Return the [X, Y] coordinate for the center point of the cell that contains the specified text.  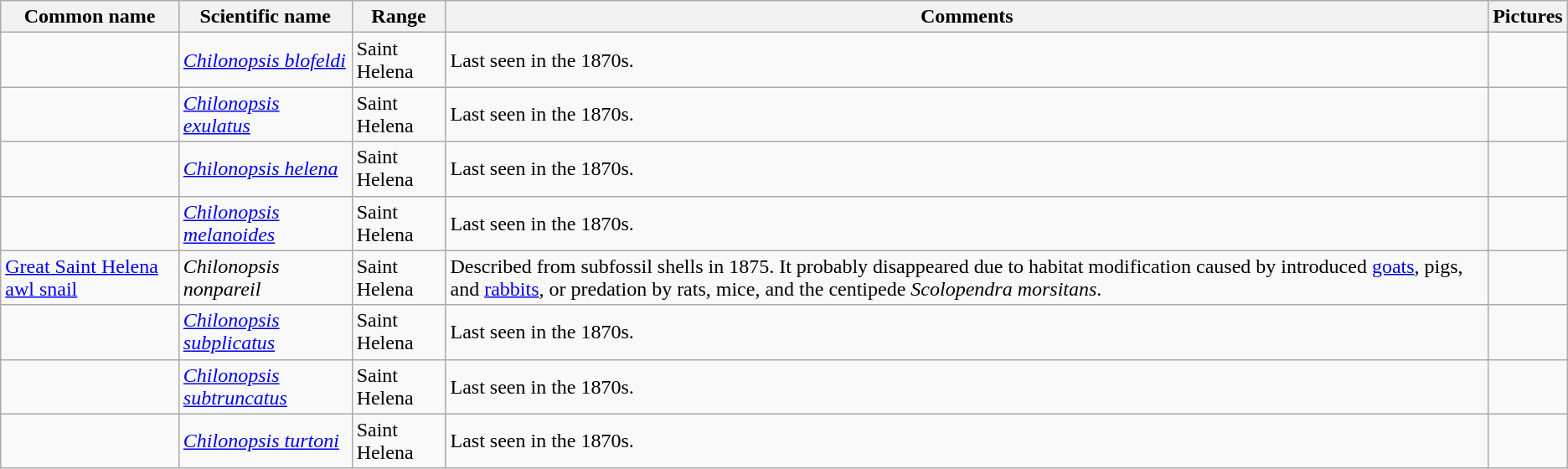
Common name [90, 17]
Scientific name [265, 17]
Chilonopsis blofeldi [265, 60]
Chilonopsis subplicatus [265, 332]
Chilonopsis turtoni [265, 441]
Chilonopsis nonpareil [265, 278]
Chilonopsis subtruncatus [265, 387]
Chilonopsis exulatus [265, 114]
Great Saint Helena awl snail [90, 278]
Pictures [1528, 17]
Chilonopsis melanoides [265, 223]
Range [399, 17]
Chilonopsis helena [265, 169]
Comments [967, 17]
